Return [X, Y] of the center of cell containing provided text 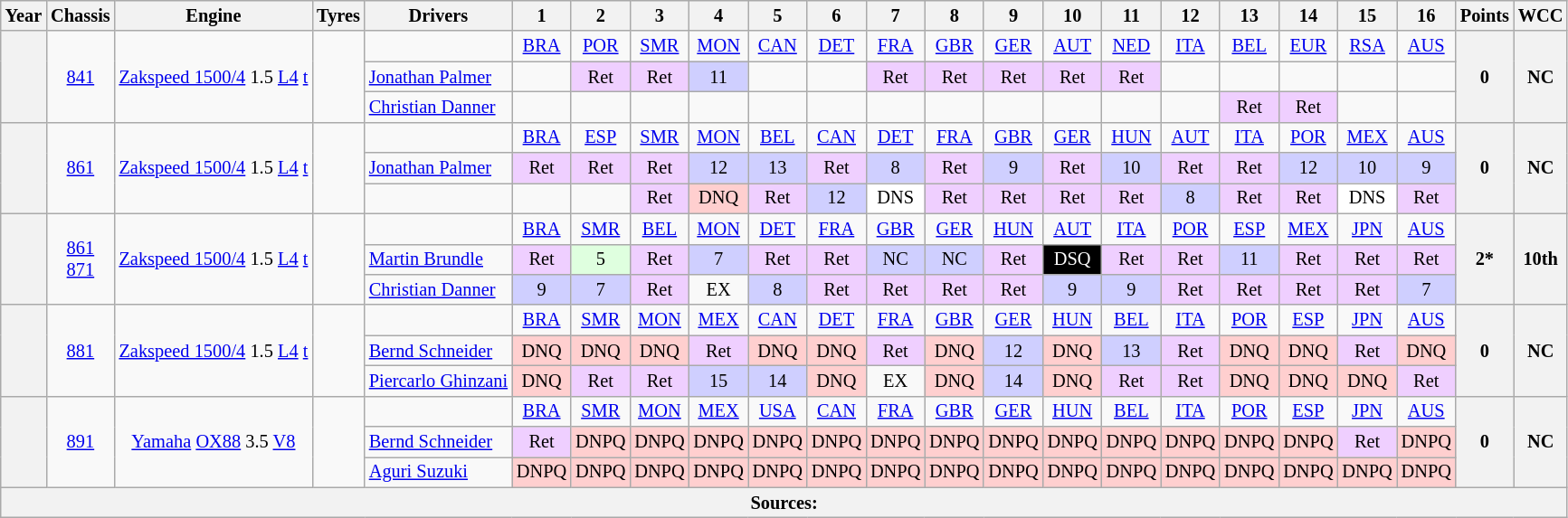
EUR [1308, 46]
4 [718, 15]
10th [1541, 259]
Engine [214, 15]
841 [80, 76]
861871 [80, 259]
Points [1485, 15]
3 [659, 15]
861 [80, 168]
Aguri Suzuki [438, 472]
881 [80, 351]
2 [601, 15]
Martin Brundle [438, 259]
Chassis [80, 15]
Year [24, 15]
1 [541, 15]
Sources: [784, 503]
RSA [1366, 46]
Yamaha OX88 3.5 V8 [214, 441]
Tyres [338, 15]
USA [778, 411]
891 [80, 441]
DSQ [1073, 259]
NED [1131, 46]
16 [1426, 15]
WCC [1541, 15]
6 [836, 15]
Drivers [438, 15]
Piercarlo Ghinzani [438, 381]
2* [1485, 259]
